From the cell containing the given text, extract its center point as [x, y] coordinate. 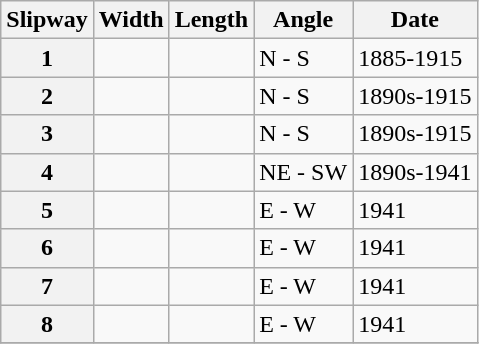
Length [211, 20]
8 [47, 324]
Slipway [47, 20]
2 [47, 96]
6 [47, 248]
1885-1915 [415, 58]
1890s-1941 [415, 172]
Angle [304, 20]
3 [47, 134]
4 [47, 172]
5 [47, 210]
7 [47, 286]
Width [131, 20]
Date [415, 20]
1 [47, 58]
NE - SW [304, 172]
